Return (x, y) of the center of cell containing provided text 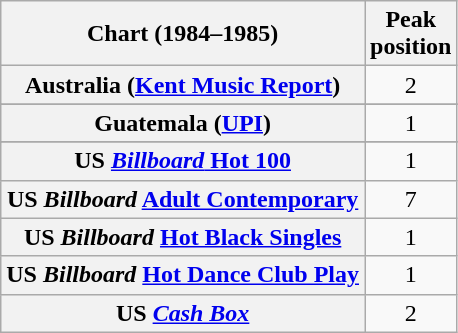
US Cash Box (183, 313)
US Billboard Hot 100 (183, 161)
Australia (Kent Music Report) (183, 85)
US Billboard Hot Dance Club Play (183, 275)
Peakposition (411, 34)
US Billboard Adult Contemporary (183, 199)
US Billboard Hot Black Singles (183, 237)
7 (411, 199)
Guatemala (UPI) (183, 123)
Chart (1984–1985) (183, 34)
